Return the [X, Y] coordinate for the center point of the cell that contains the specified text.  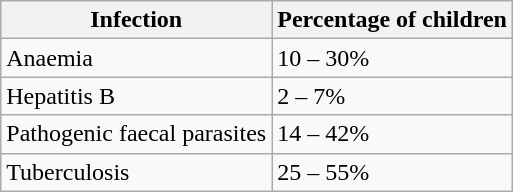
10 – 30% [392, 58]
2 – 7% [392, 96]
Infection [136, 20]
Pathogenic faecal parasites [136, 134]
Anaemia [136, 58]
Tuberculosis [136, 172]
Hepatitis B [136, 96]
14 – 42% [392, 134]
Percentage of children [392, 20]
25 – 55% [392, 172]
